Find where the given text appears and provide that cell's center as (x, y) coordinate. 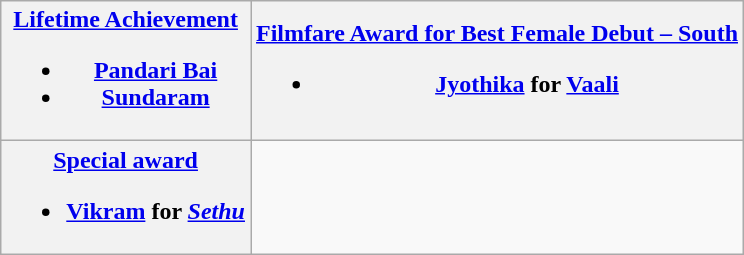
Lifetime AchievementPandari BaiSundaram (126, 71)
Special awardVikram for Sethu (126, 198)
Filmfare Award for Best Female Debut – SouthJyothika for Vaali (496, 71)
